Return the [x, y] coordinate for the center point of the cell that contains the specified text.  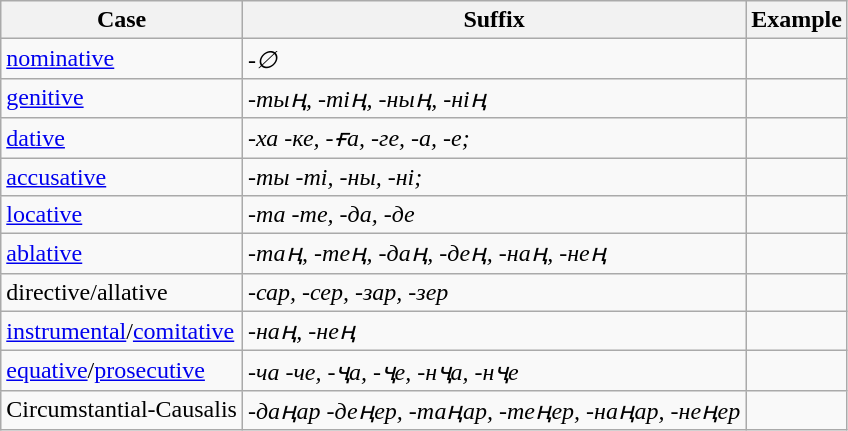
-ха -ке, -ға, -ге, -а, -е; [494, 138]
-та -те, -да, -де [494, 215]
Case [122, 20]
locative [122, 215]
directive/allative [122, 292]
instrumental/comitative [122, 331]
-даңар -деңер, -таңар, -теңер, -наңар, -неңер [494, 410]
dative [122, 138]
-таң, -тең, -даң, -дең, -наң, -нең [494, 254]
-ча -че, -ҷа, -ҷе, -нҷа, -нҷе [494, 371]
-тың, -тің, -ның, -нің [494, 98]
-наң, -нең [494, 331]
ablative [122, 254]
Example [797, 20]
-∅ [494, 59]
-сар, -сер, -зар, -зер [494, 292]
genitive [122, 98]
-ты -ті, -ны, -нi; [494, 177]
Circumstantial-Causalis [122, 410]
nominative [122, 59]
Suffix [494, 20]
accusative [122, 177]
equative/prosecutive [122, 371]
